From the cell containing the given text, extract its center point as (X, Y) coordinate. 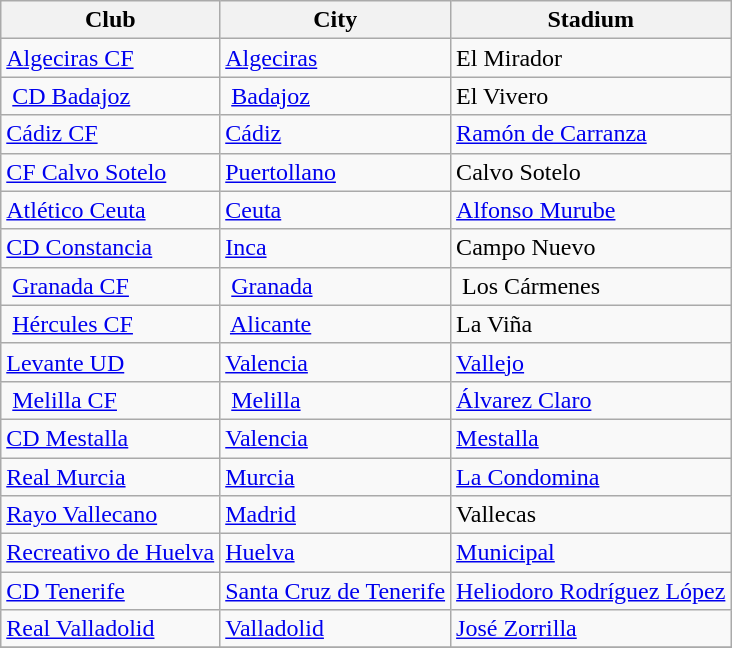
Campo Nuevo (591, 248)
Huelva (336, 553)
Granada CF (110, 286)
Melilla (336, 400)
La Viña (591, 324)
El Mirador (591, 58)
José Zorrilla (591, 629)
City (336, 20)
Santa Cruz de Tenerife (336, 591)
Álvarez Claro (591, 400)
Mestalla (591, 438)
Rayo Vallecano (110, 515)
Puertollano (336, 172)
Stadium (591, 20)
Levante UD (110, 362)
CD Badajoz (110, 96)
Real Valladolid (110, 629)
Algeciras (336, 58)
Inca (336, 248)
Murcia (336, 477)
Alfonso Murube (591, 210)
Hércules CF (110, 324)
CD Tenerife (110, 591)
Badajoz (336, 96)
Calvo Sotelo (591, 172)
Atlético Ceuta (110, 210)
Los Cármenes (591, 286)
Melilla CF (110, 400)
Recreativo de Huelva (110, 553)
Ramón de Carranza (591, 134)
Municipal (591, 553)
Madrid (336, 515)
Alicante (336, 324)
Ceuta (336, 210)
Vallejo (591, 362)
Cádiz (336, 134)
Heliodoro Rodríguez López (591, 591)
CF Calvo Sotelo (110, 172)
Granada (336, 286)
CD Constancia (110, 248)
Valladolid (336, 629)
La Condomina (591, 477)
Real Murcia (110, 477)
CD Mestalla (110, 438)
El Vivero (591, 96)
Vallecas (591, 515)
Club (110, 20)
Cádiz CF (110, 134)
Algeciras CF (110, 58)
